From the cell containing the given text, extract its center point as [X, Y] coordinate. 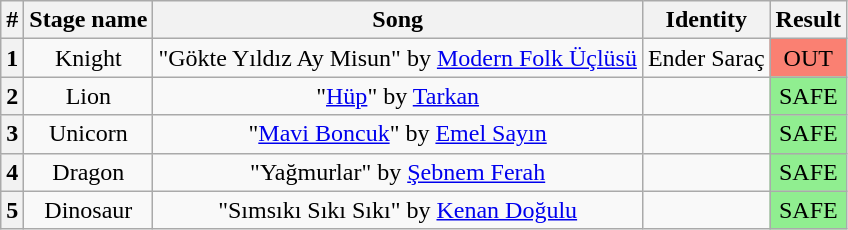
3 [12, 134]
"Sımsıkı Sıkı Sıkı" by Kenan Doğulu [398, 210]
"Gökte Yıldız Ay Misun" by Modern Folk Üçlüsü [398, 58]
1 [12, 58]
Dragon [88, 172]
Song [398, 20]
Result [808, 20]
Knight [88, 58]
# [12, 20]
Identity [706, 20]
"Yağmurlar" by Şebnem Ferah [398, 172]
"Mavi Boncuk" by Emel Sayın [398, 134]
5 [12, 210]
4 [12, 172]
2 [12, 96]
Dinosaur [88, 210]
Ender Saraç [706, 58]
Unicorn [88, 134]
"Hüp" by Tarkan [398, 96]
Stage name [88, 20]
OUT [808, 58]
Lion [88, 96]
